Output the (x, y) coordinate of the center of the cell containing the given text.  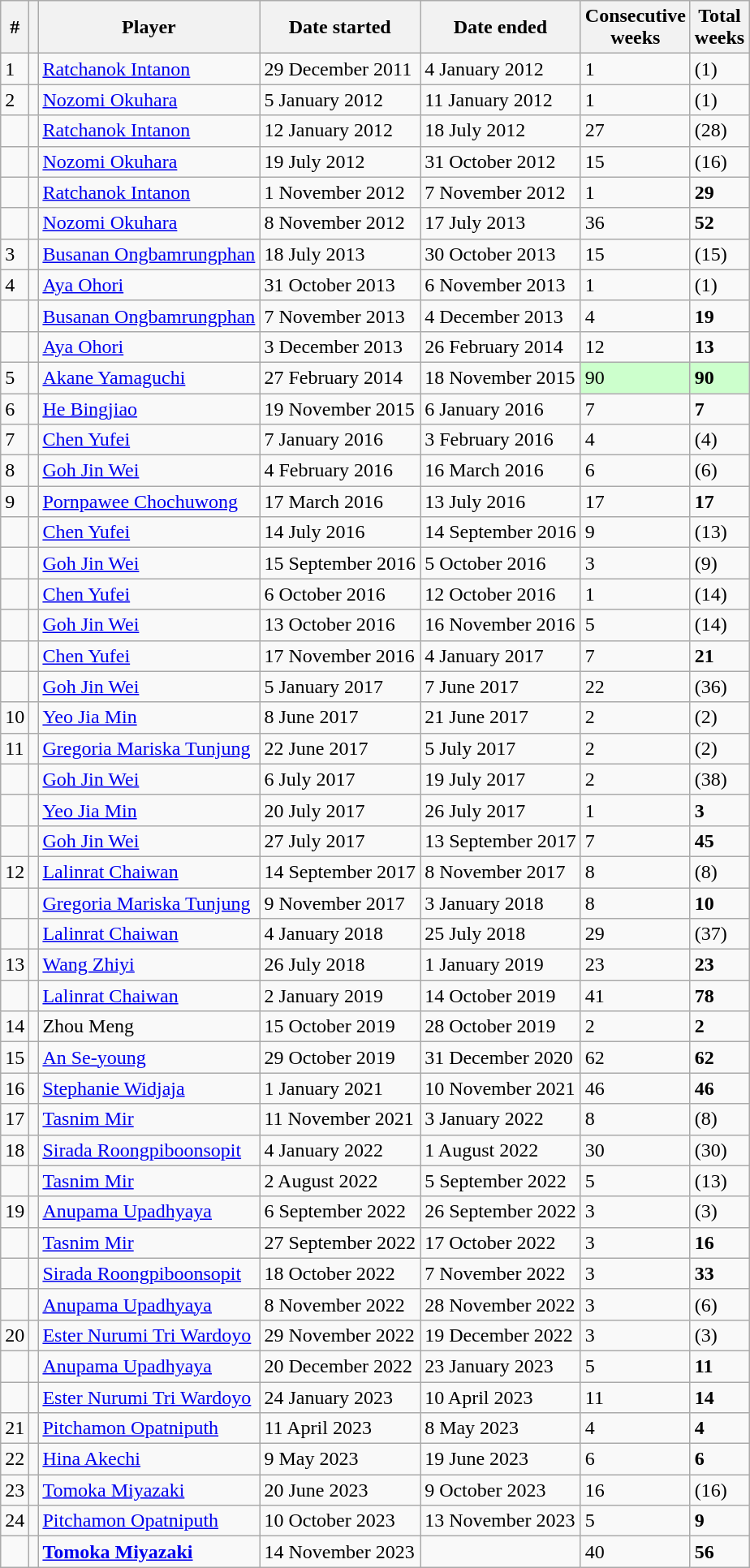
4 January 2022 (340, 1150)
22 June 2017 (340, 748)
4 January 2017 (501, 656)
16 November 2016 (501, 625)
26 July 2017 (501, 810)
8 November 2022 (340, 1304)
11 November 2021 (340, 1119)
30 October 2013 (501, 254)
19 July 2012 (340, 162)
8 November 2017 (501, 872)
Player (149, 28)
40 (635, 1552)
8 May 2023 (501, 1428)
Date started (340, 28)
He Bingjiao (149, 408)
24 January 2023 (340, 1397)
20 December 2022 (340, 1366)
14 September 2016 (501, 532)
36 (635, 223)
18 November 2015 (501, 377)
8 November 2012 (340, 223)
30 (635, 1150)
19 July 2017 (501, 779)
20 June 2023 (340, 1490)
6 July 2017 (340, 779)
2 August 2022 (340, 1181)
23 January 2023 (501, 1366)
20 (15, 1335)
26 February 2014 (501, 347)
31 October 2013 (340, 285)
25 July 2018 (501, 934)
13 November 2023 (501, 1521)
13 October 2016 (340, 625)
Akane Yamaguchi (149, 377)
5 July 2017 (501, 748)
13 July 2016 (501, 502)
1 January 2021 (340, 1088)
(9) (719, 563)
(38) (719, 779)
14 July 2016 (340, 532)
78 (719, 996)
27 July 2017 (340, 841)
(36) (719, 687)
11 April 2023 (340, 1428)
9 May 2023 (340, 1459)
16 March 2016 (501, 471)
2 January 2019 (340, 996)
52 (719, 223)
(37) (719, 934)
Consecutiveweeks (635, 28)
29 October 2019 (340, 1058)
Date ended (501, 28)
7 November 2022 (501, 1273)
5 January 2012 (340, 100)
4 January 2012 (501, 69)
6 September 2022 (340, 1212)
(15) (719, 254)
1 January 2019 (501, 965)
41 (635, 996)
18 July 2012 (501, 131)
17 November 2016 (340, 656)
5 September 2022 (501, 1181)
3 January 2018 (501, 903)
15 October 2019 (340, 1027)
Wang Zhiyi (149, 965)
7 January 2016 (340, 440)
1 November 2012 (340, 192)
27 February 2014 (340, 377)
26 July 2018 (340, 965)
24 (15, 1521)
19 June 2023 (501, 1459)
12 January 2012 (340, 131)
14 September 2017 (340, 872)
10 November 2021 (501, 1088)
1 August 2022 (501, 1150)
27 (635, 131)
19 December 2022 (501, 1335)
31 December 2020 (501, 1058)
Hina Akechi (149, 1459)
9 November 2017 (340, 903)
21 June 2017 (501, 717)
(30) (719, 1150)
5 January 2017 (340, 687)
10 April 2023 (501, 1397)
3 January 2022 (501, 1119)
10 October 2023 (340, 1521)
15 September 2016 (340, 563)
28 November 2022 (501, 1304)
(4) (719, 440)
8 June 2017 (340, 717)
7 November 2012 (501, 192)
19 November 2015 (340, 408)
5 October 2016 (501, 563)
27 September 2022 (340, 1243)
17 July 2013 (501, 223)
20 July 2017 (340, 810)
Stephanie Widjaja (149, 1088)
12 October 2016 (501, 594)
18 October 2022 (340, 1273)
6 January 2016 (501, 408)
Pornpawee Chochuwong (149, 502)
18 (15, 1150)
13 September 2017 (501, 841)
Totalweeks (719, 28)
3 February 2016 (501, 440)
14 October 2019 (501, 996)
56 (719, 1552)
45 (719, 841)
31 October 2012 (501, 162)
7 June 2017 (501, 687)
17 October 2022 (501, 1243)
28 October 2019 (501, 1027)
6 November 2013 (501, 285)
11 January 2012 (501, 100)
26 September 2022 (501, 1212)
6 October 2016 (340, 594)
29 November 2022 (340, 1335)
14 November 2023 (340, 1552)
An Se-young (149, 1058)
18 July 2013 (340, 254)
4 February 2016 (340, 471)
Zhou Meng (149, 1027)
3 December 2013 (340, 347)
9 October 2023 (501, 1490)
29 December 2011 (340, 69)
# (15, 28)
17 March 2016 (340, 502)
33 (719, 1273)
4 January 2018 (340, 934)
(28) (719, 131)
4 December 2013 (501, 316)
7 November 2013 (340, 316)
